For the text-containing cell, return its midpoint in [X, Y] coordinate format. 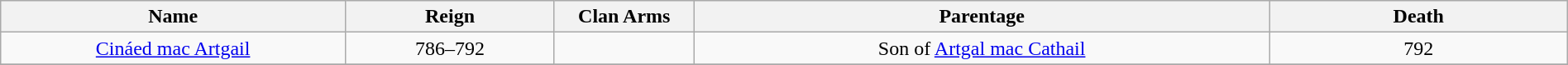
792 [1418, 48]
Clan Arms [624, 17]
Death [1418, 17]
Son of Artgal mac Cathail [982, 48]
Cináed mac Artgail [174, 48]
786–792 [450, 48]
Reign [450, 17]
Name [174, 17]
Parentage [982, 17]
